For the text-containing cell, return its midpoint in (X, Y) coordinate format. 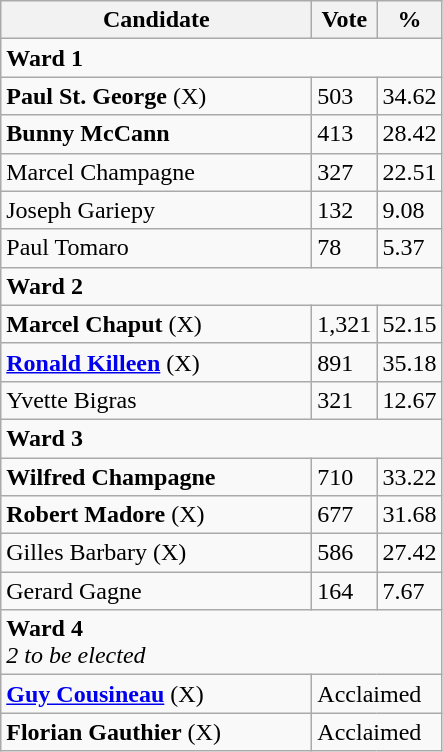
164 (344, 591)
Ronald Killeen (X) (156, 362)
27.42 (410, 553)
7.67 (410, 591)
Guy Cousineau (X) (156, 694)
31.68 (410, 515)
52.15 (410, 324)
78 (344, 248)
Marcel Champagne (156, 172)
Florian Gauthier (X) (156, 732)
Candidate (156, 20)
34.62 (410, 96)
9.08 (410, 210)
22.51 (410, 172)
Bunny McCann (156, 134)
710 (344, 477)
Gilles Barbary (X) (156, 553)
35.18 (410, 362)
33.22 (410, 477)
Gerard Gagne (156, 591)
Yvette Bigras (156, 400)
Paul Tomaro (156, 248)
Marcel Chaput (X) (156, 324)
Wilfred Champagne (156, 477)
503 (344, 96)
Robert Madore (X) (156, 515)
12.67 (410, 400)
Paul St. George (X) (156, 96)
Ward 3 (222, 438)
28.42 (410, 134)
Ward 4 2 to be elected (222, 642)
321 (344, 400)
132 (344, 210)
586 (344, 553)
1,321 (344, 324)
677 (344, 515)
% (410, 20)
Ward 1 (222, 58)
891 (344, 362)
Ward 2 (222, 286)
Vote (344, 20)
413 (344, 134)
327 (344, 172)
5.37 (410, 248)
Joseph Gariepy (156, 210)
